Return the [x, y] coordinate for the center point of the cell that contains the specified text.  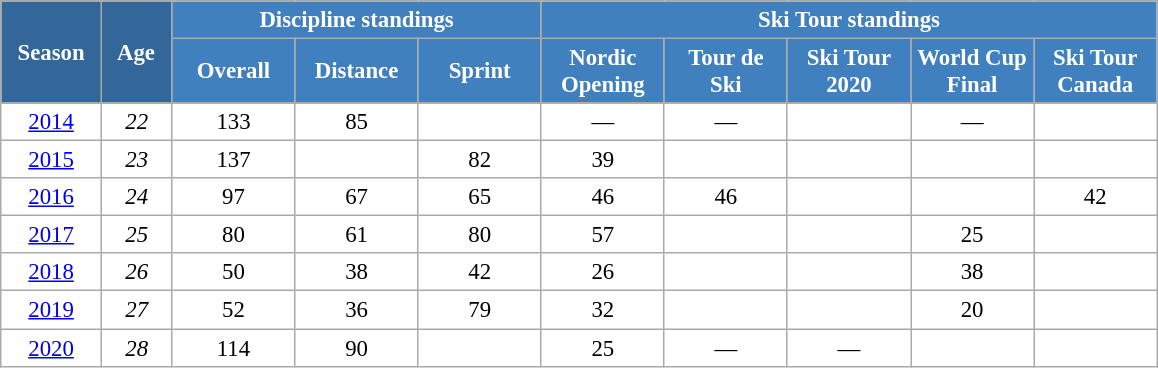
114 [234, 348]
28 [136, 348]
Ski Tour standings [848, 20]
61 [356, 235]
Age [136, 52]
2018 [52, 273]
65 [480, 197]
2016 [52, 197]
85 [356, 122]
Tour deSki [726, 72]
133 [234, 122]
Ski TourCanada [1096, 72]
Ski Tour2020 [848, 72]
Sprint [480, 72]
23 [136, 160]
52 [234, 310]
Distance [356, 72]
137 [234, 160]
2015 [52, 160]
24 [136, 197]
50 [234, 273]
82 [480, 160]
67 [356, 197]
Season [52, 52]
22 [136, 122]
36 [356, 310]
2020 [52, 348]
2014 [52, 122]
27 [136, 310]
Discipline standings [356, 20]
32 [602, 310]
97 [234, 197]
79 [480, 310]
NordicOpening [602, 72]
57 [602, 235]
2017 [52, 235]
Overall [234, 72]
39 [602, 160]
2019 [52, 310]
90 [356, 348]
World CupFinal [972, 72]
20 [972, 310]
